Output the [X, Y] coordinate of the center of the cell containing the given text.  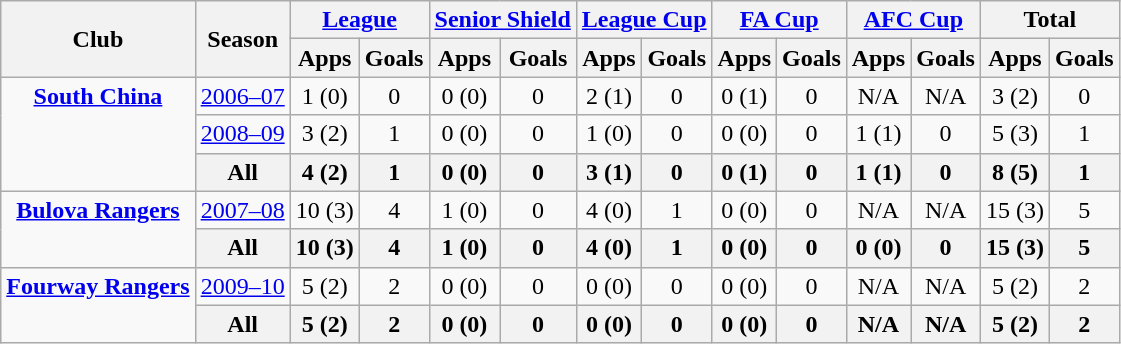
2006–07 [242, 96]
Total [1050, 20]
5 (3) [1014, 134]
2007–08 [242, 210]
4 (2) [324, 172]
Season [242, 39]
2008–09 [242, 134]
Club [98, 39]
Fourway Rangers [98, 305]
3 (1) [608, 172]
AFC Cup [913, 20]
Senior Shield [502, 20]
League Cup [644, 20]
South China [98, 134]
8 (5) [1014, 172]
League [360, 20]
FA Cup [779, 20]
2009–10 [242, 286]
Bulova Rangers [98, 229]
2 (1) [608, 96]
